For the text-containing cell, return its midpoint in (x, y) coordinate format. 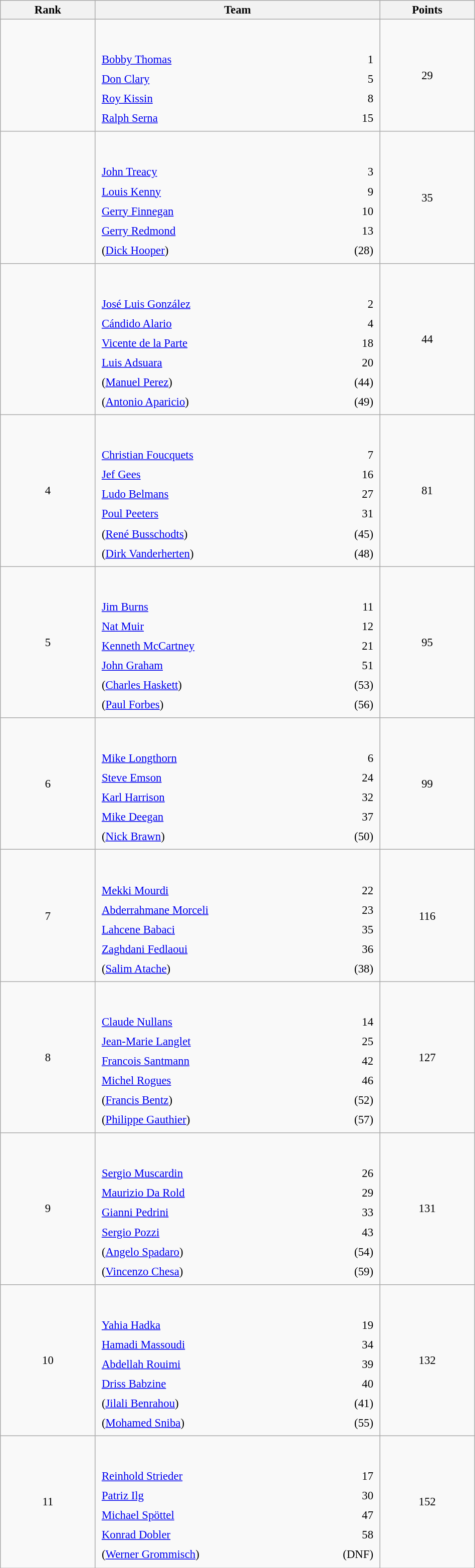
19 (347, 1325)
Christian Foucquets 7 Jef Gees 16 Ludo Belmans 27 Poul Peeters 31 (René Busschodts) (45) (Dirk Vanderherten) (48) (238, 491)
152 (427, 1502)
Mekki Mourdi (212, 890)
Rank (48, 10)
Karl Harrison (205, 798)
Konrad Dobler (201, 1535)
36 (352, 949)
Claude Nullans (209, 1022)
(DNF) (341, 1554)
31 (349, 514)
95 (427, 642)
16 (349, 475)
(54) (346, 1252)
17 (341, 1476)
26 (346, 1173)
Nat Muir (209, 626)
Mike Deegan (205, 817)
Cándido Alario (209, 323)
Roy Kissin (212, 99)
(Werner Grommisch) (201, 1554)
(Mohamed Sniba) (207, 1423)
(56) (349, 705)
43 (346, 1232)
Kenneth McCartney (209, 646)
132 (427, 1360)
Don Clary (212, 79)
Team (238, 10)
18 (348, 343)
51 (349, 665)
81 (427, 491)
José Luis González 2 Cándido Alario 4 Vicente de la Parte 18 Luis Adsuara 20 (Manuel Perez) (44) (Antonio Aparicio) (49) (238, 339)
Yahia Hadka 19 Hamadi Massoudi 34 Abdellah Rouimi 39 Driss Babzine 40 (Jilali Benrahou) (41) (Mohamed Sniba) (55) (238, 1360)
(28) (344, 250)
Yahia Hadka (207, 1325)
(Charles Haskett) (209, 685)
Hamadi Massoudi (207, 1344)
58 (341, 1535)
127 (427, 1057)
(Manuel Perez) (209, 382)
Mike Longthorn 6 Steve Emson 24 Karl Harrison 32 Mike Deegan 37 (Nick Brawn) (50) (238, 784)
Mike Longthorn (205, 758)
39 (347, 1364)
Patriz Ilg (201, 1496)
Luis Adsuara (209, 362)
Sergio Muscardin 26 Maurizio Da Rold 29 Gianni Pedrini 33 Sergio Pozzi 43 (Angelo Spadaro) (54) (Vincenzo Chesa) (59) (238, 1209)
(Jilali Benrahou) (207, 1403)
John Treacy 3 Louis Kenny 9 Gerry Finnegan 10 Gerry Redmond 13 (Dick Hooper) (28) (238, 198)
Michel Rogues (209, 1081)
(Antonio Aparicio) (209, 402)
(55) (347, 1423)
Bobby Thomas (212, 60)
(Angelo Spadaro) (207, 1252)
Poul Peeters (209, 514)
42 (348, 1061)
116 (427, 915)
(Philippe Gauthier) (209, 1120)
22 (352, 890)
(Dirk Vanderherten) (209, 553)
131 (427, 1209)
44 (427, 339)
46 (348, 1081)
John Treacy (205, 172)
Abdellah Rouimi (207, 1364)
Gerry Finnegan (205, 211)
José Luis González (209, 304)
(52) (348, 1100)
33 (346, 1213)
Gianni Pedrini (207, 1213)
21 (349, 646)
Lahcene Babaci (212, 929)
Abderrahmane Morceli (212, 909)
Driss Babzine (207, 1384)
Ludo Belmans (209, 494)
John Graham (209, 665)
Christian Foucquets (209, 455)
(41) (347, 1403)
(53) (349, 685)
(Vincenzo Chesa) (207, 1271)
Michael Spöttel (201, 1515)
(38) (352, 968)
15 (352, 118)
2 (348, 304)
(Salim Atache) (212, 968)
32 (344, 798)
25 (348, 1042)
(Francis Bentz) (209, 1100)
Jef Gees (209, 475)
13 (344, 231)
Reinhold Strieder (201, 1476)
(45) (349, 533)
Zaghdani Fedlaoui (212, 949)
Reinhold Strieder 17 Patriz Ilg 30 Michael Spöttel 47 Konrad Dobler 58 (Werner Grommisch) (DNF) (238, 1502)
(Dick Hooper) (205, 250)
(48) (349, 553)
Maurizio Da Rold (207, 1193)
Bobby Thomas 1 Don Clary 5 Roy Kissin 8 Ralph Serna 15 (238, 76)
Vicente de la Parte (209, 343)
24 (344, 777)
Ralph Serna (212, 118)
Jim Burns 11 Nat Muir 12 Kenneth McCartney 21 John Graham 51 (Charles Haskett) (53) (Paul Forbes) (56) (238, 642)
(57) (348, 1120)
Points (427, 10)
23 (352, 909)
Claude Nullans 14 Jean-Marie Langlet 25 Francois Santmann 42 Michel Rogues 46 (Francis Bentz) (52) (Philippe Gauthier) (57) (238, 1057)
Steve Emson (205, 777)
Mekki Mourdi 22 Abderrahmane Morceli 23 Lahcene Babaci 35 Zaghdani Fedlaoui 36 (Salim Atache) (38) (238, 915)
47 (341, 1515)
37 (344, 817)
34 (347, 1344)
Sergio Pozzi (207, 1232)
27 (349, 494)
(René Busschodts) (209, 533)
Francois Santmann (209, 1061)
40 (347, 1384)
Sergio Muscardin (207, 1173)
14 (348, 1022)
(50) (344, 837)
(44) (348, 382)
(49) (348, 402)
Jim Burns (209, 607)
(Paul Forbes) (209, 705)
12 (349, 626)
1 (352, 60)
Gerry Redmond (205, 231)
(Nick Brawn) (205, 837)
Louis Kenny (205, 191)
3 (344, 172)
Jean-Marie Langlet (209, 1042)
(59) (346, 1271)
30 (341, 1496)
20 (348, 362)
99 (427, 784)
